Pinpoint the cell where the given text exists, returning its (X, Y) midpoint coordinate. 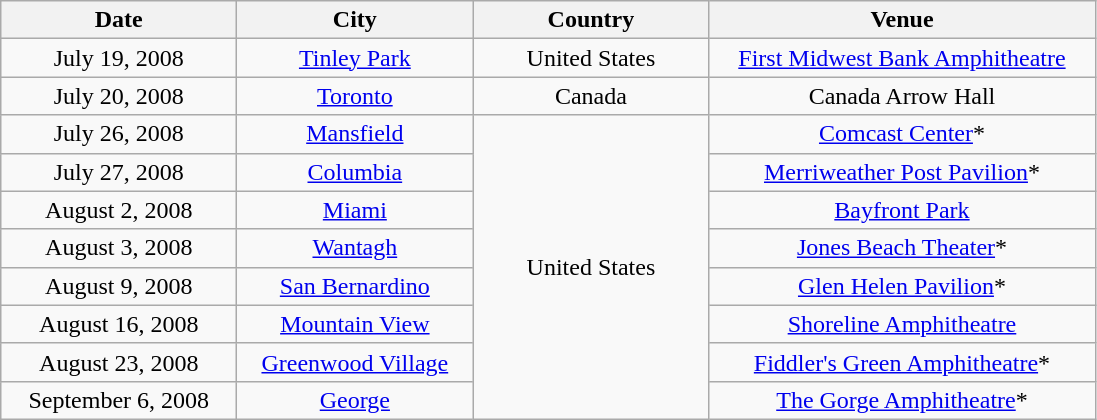
Canada Arrow Hall (902, 96)
Greenwood Village (355, 362)
July 20, 2008 (119, 96)
August 3, 2008 (119, 248)
Date (119, 20)
August 16, 2008 (119, 324)
First Midwest Bank Amphitheatre (902, 58)
August 23, 2008 (119, 362)
Canada (591, 96)
George (355, 400)
Venue (902, 20)
Bayfront Park (902, 210)
August 9, 2008 (119, 286)
The Gorge Amphitheatre* (902, 400)
Wantagh (355, 248)
City (355, 20)
Mountain View (355, 324)
August 2, 2008 (119, 210)
Tinley Park (355, 58)
Comcast Center* (902, 134)
July 19, 2008 (119, 58)
Mansfield (355, 134)
July 27, 2008 (119, 172)
Country (591, 20)
September 6, 2008 (119, 400)
Fiddler's Green Amphitheatre* (902, 362)
Columbia (355, 172)
Glen Helen Pavilion* (902, 286)
Miami (355, 210)
Toronto (355, 96)
Shoreline Amphitheatre (902, 324)
July 26, 2008 (119, 134)
Jones Beach Theater* (902, 248)
Merriweather Post Pavilion* (902, 172)
San Bernardino (355, 286)
